Locate the cell with the specified text and output its [X, Y] center coordinate. 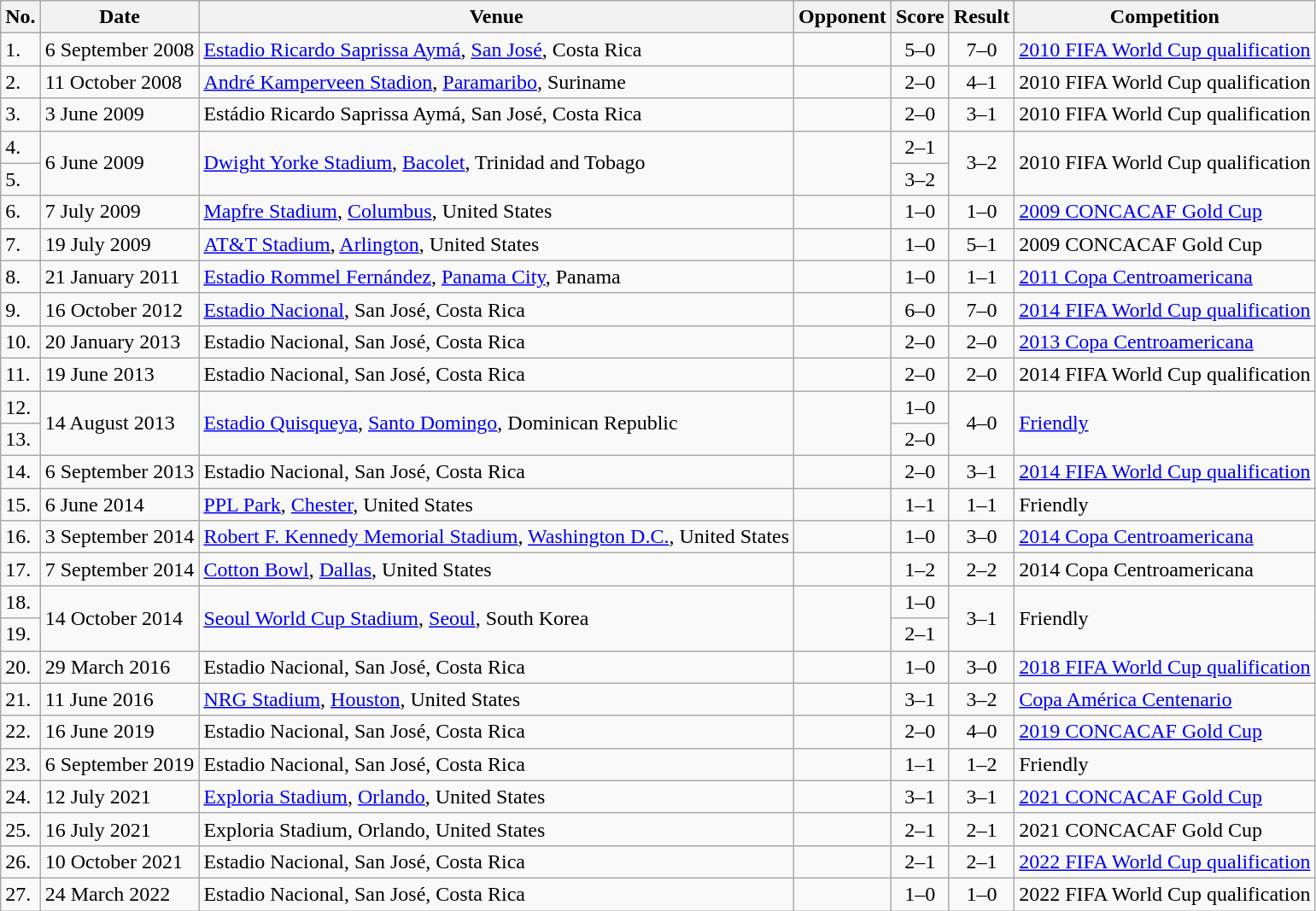
25. [20, 829]
11. [20, 374]
17. [20, 569]
16 October 2012 [120, 309]
Estadio Ricardo Saprissa Aymá, San José, Costa Rica [497, 50]
2019 CONCACAF Gold Cup [1165, 732]
6. [20, 212]
Opponent [843, 17]
Estádio Ricardo Saprissa Aymá, San José, Costa Rica [497, 114]
7 July 2009 [120, 212]
11 October 2008 [120, 82]
Robert F. Kennedy Memorial Stadium, Washington D.C., United States [497, 537]
24. [20, 797]
4–1 [981, 82]
1. [20, 50]
12 July 2021 [120, 797]
14 August 2013 [120, 423]
9. [20, 309]
Result [981, 17]
2–2 [981, 569]
5–0 [920, 50]
Mapfre Stadium, Columbus, United States [497, 212]
No. [20, 17]
2018 FIFA World Cup qualification [1165, 667]
5–1 [981, 244]
23. [20, 764]
29 March 2016 [120, 667]
Score [920, 17]
2. [20, 82]
10 October 2021 [120, 861]
19. [20, 634]
6 September 2013 [120, 472]
19 June 2013 [120, 374]
Cotton Bowl, Dallas, United States [497, 569]
21. [20, 699]
6 September 2008 [120, 50]
3. [20, 114]
2013 Copa Centroamericana [1165, 342]
20 January 2013 [120, 342]
27. [20, 894]
8. [20, 277]
PPL Park, Chester, United States [497, 505]
19 July 2009 [120, 244]
16 July 2021 [120, 829]
15. [20, 505]
21 January 2011 [120, 277]
18. [20, 602]
14. [20, 472]
AT&T Stadium, Arlington, United States [497, 244]
Seoul World Cup Stadium, Seoul, South Korea [497, 618]
6–0 [920, 309]
3 September 2014 [120, 537]
16. [20, 537]
Dwight Yorke Stadium, Bacolet, Trinidad and Tobago [497, 163]
NRG Stadium, Houston, United States [497, 699]
6 June 2009 [120, 163]
12. [20, 407]
6 June 2014 [120, 505]
2011 Copa Centroamericana [1165, 277]
André Kamperveen Stadion, Paramaribo, Suriname [497, 82]
3 June 2009 [120, 114]
Estadio Rommel Fernández, Panama City, Panama [497, 277]
14 October 2014 [120, 618]
13. [20, 440]
Copa América Centenario [1165, 699]
22. [20, 732]
4. [20, 147]
24 March 2022 [120, 894]
Estadio Quisqueya, Santo Domingo, Dominican Republic [497, 423]
5. [20, 179]
7 September 2014 [120, 569]
26. [20, 861]
7. [20, 244]
16 June 2019 [120, 732]
Date [120, 17]
10. [20, 342]
20. [20, 667]
6 September 2019 [120, 764]
Competition [1165, 17]
11 June 2016 [120, 699]
Venue [497, 17]
